Output the [X, Y] coordinate of the center of the cell containing the given text.  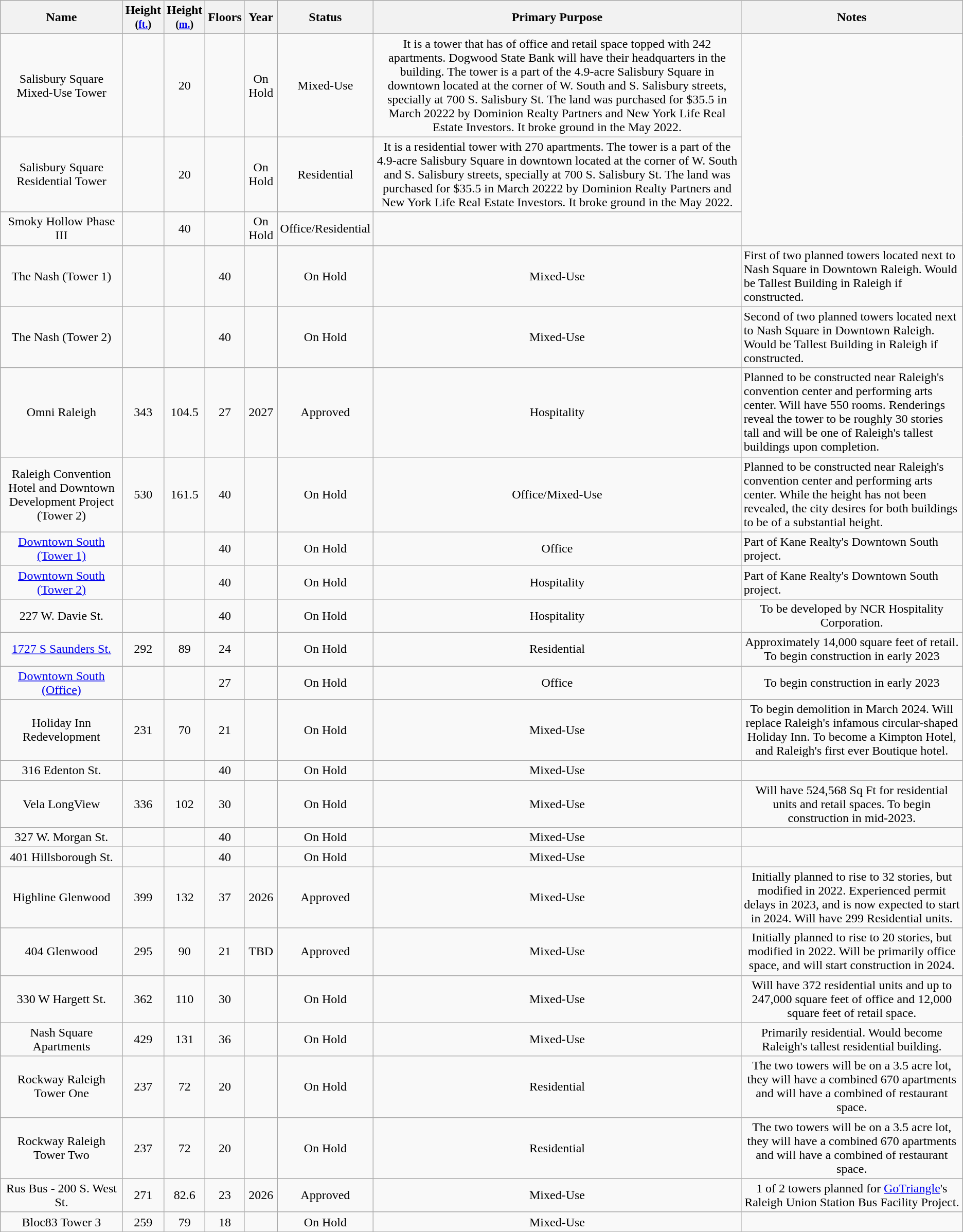
429 [143, 1039]
Highline Glenwood [62, 897]
To begin construction in early 2023 [852, 682]
227 W. Davie St. [62, 615]
Office/Mixed-Use [558, 494]
79 [184, 1222]
Rockway Raleigh Tower Two [62, 1148]
330 W Hargett St. [62, 999]
362 [143, 999]
To be developed by NCR Hospitality Corporation. [852, 615]
Downtown South (Tower 2) [62, 582]
Smoky Hollow Phase III [62, 228]
Approximately 14,000 square feet of retail. To begin construction in early 2023 [852, 649]
70 [184, 730]
102 [184, 804]
Holiday Inn Redevelopment [62, 730]
Year [261, 17]
82.6 [184, 1195]
18 [225, 1222]
336 [143, 804]
Rockway Raleigh Tower One [62, 1086]
Primary Purpose [558, 17]
1 of 2 towers planned for GoTriangle's Raleigh Union Station Bus Facility Project. [852, 1195]
295 [143, 952]
Salisbury Square Mixed-Use Tower [62, 85]
Salisbury Square Residential Tower [62, 174]
Downtown South (Office) [62, 682]
1727 S Saunders St. [62, 649]
132 [184, 897]
Name [62, 17]
90 [184, 952]
131 [184, 1039]
316 Edenton St. [62, 771]
2027 [261, 413]
Bloc83 Tower 3 [62, 1222]
Floors [225, 17]
110 [184, 999]
37 [225, 897]
Notes [852, 17]
TBD [261, 952]
343 [143, 413]
36 [225, 1039]
104.5 [184, 413]
Will have 524,568 Sq Ft for residential units and retail spaces. To begin construction in mid-2023. [852, 804]
161.5 [184, 494]
399 [143, 897]
Height(m.) [184, 17]
259 [143, 1222]
Vela LongView [62, 804]
89 [184, 649]
23 [225, 1195]
Will have 372 residential units and up to 247,000 square feet of office and 12,000 square feet of retail space. [852, 999]
404 Glenwood [62, 952]
Second of two planned towers located next to Nash Square in Downtown Raleigh. Would be Tallest Building in Raleigh if constructed. [852, 337]
401 Hillsborough St. [62, 857]
Nash Square Apartments [62, 1039]
First of two planned towers located next to Nash Square in Downtown Raleigh. Would be Tallest Building in Raleigh if constructed. [852, 276]
The Nash (Tower 1) [62, 276]
Initially planned to rise to 20 stories, but modified in 2022. Will be primarily office space, and will start construction in 2024. [852, 952]
24 [225, 649]
Status [325, 17]
The Nash (Tower 2) [62, 337]
Downtown South (Tower 1) [62, 548]
292 [143, 649]
Rus Bus - 200 S. West St. [62, 1195]
231 [143, 730]
271 [143, 1195]
Raleigh Convention Hotel and Downtown Development Project (Tower 2) [62, 494]
Primarily residential. Would become Raleigh's tallest residential building. [852, 1039]
Omni Raleigh [62, 413]
Office/Residential [325, 228]
530 [143, 494]
Height(ft.) [143, 17]
327 W. Morgan St. [62, 837]
